Pinpoint the cell where the given text exists, returning its (x, y) midpoint coordinate. 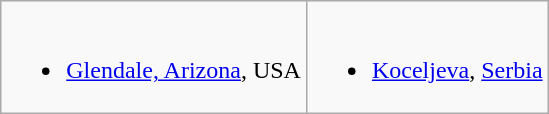
Glendale, Arizona, USA (154, 58)
Koceljeva, Serbia (427, 58)
